Find where the given text appears and provide that cell's center as [x, y] coordinate. 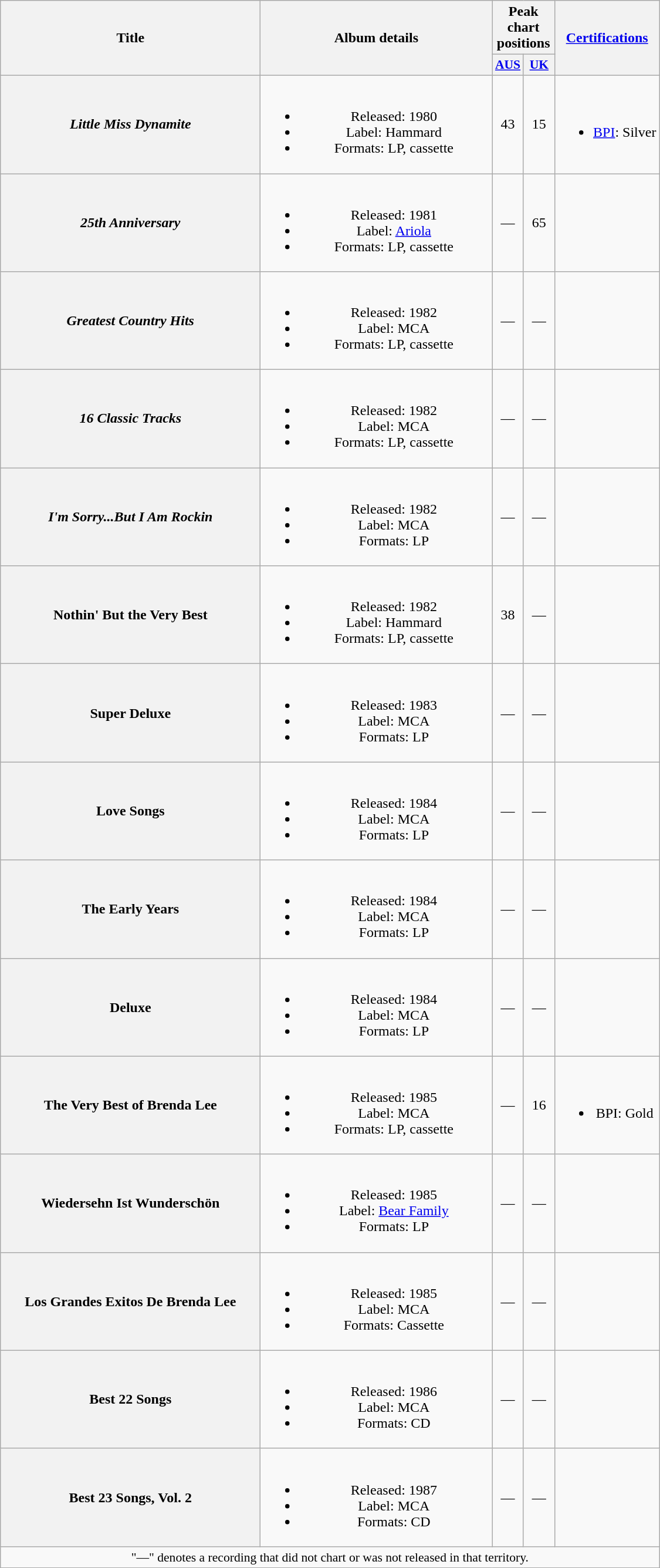
Released: 1982Label: HammardFormats: LP, cassette [377, 615]
25th Anniversary [130, 223]
Title [130, 38]
BPI: Silver [607, 124]
Deluxe [130, 1007]
Love Songs [130, 811]
Wiedersehn Ist Wunderschön [130, 1203]
Released: 1981Label: AriolaFormats: LP, cassette [377, 223]
Released: 1985Label: MCAFormats: LP, cassette [377, 1105]
43 [508, 124]
16 [539, 1105]
BPI: Gold [607, 1105]
38 [508, 615]
Best 22 Songs [130, 1400]
Released: 1980Label: HammardFormats: LP, cassette [377, 124]
Released: 1987Label: MCAFormats: CD [377, 1497]
Released: 1985Label: MCAFormats: Cassette [377, 1301]
16 Classic Tracks [130, 419]
I'm Sorry...But I Am Rockin [130, 517]
Greatest Country Hits [130, 321]
Little Miss Dynamite [130, 124]
Album details [377, 38]
Los Grandes Exitos De Brenda Lee [130, 1301]
"—" denotes a recording that did not chart or was not released in that territory. [330, 1557]
Released: 1985Label: Bear FamilyFormats: LP [377, 1203]
Peak chartpositions [523, 28]
Certifications [607, 38]
Released: 1986Label: MCAFormats: CD [377, 1400]
Super Deluxe [130, 713]
65 [539, 223]
The Very Best of Brenda Lee [130, 1105]
The Early Years [130, 909]
Best 23 Songs, Vol. 2 [130, 1497]
15 [539, 124]
UK [539, 65]
Released: 1982Label: MCAFormats: LP [377, 517]
Released: 1983Label: MCAFormats: LP [377, 713]
AUS [508, 65]
Nothin' But the Very Best [130, 615]
